From the cell containing the given text, extract its center point as (X, Y) coordinate. 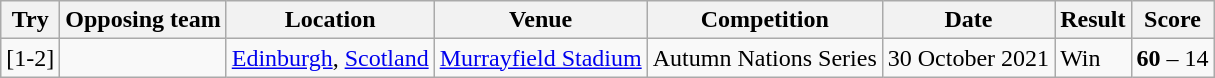
30 October 2021 (968, 58)
[1-2] (30, 58)
Autumn Nations Series (764, 58)
Result (1093, 20)
Win (1093, 58)
Date (968, 20)
Venue (540, 20)
Try (30, 20)
60 – 14 (1172, 58)
Competition (764, 20)
Murrayfield Stadium (540, 58)
Location (330, 20)
Edinburgh, Scotland (330, 58)
Score (1172, 20)
Opposing team (143, 20)
